Identify which cell holds the provided text, then report its (x, y) central coordinate. 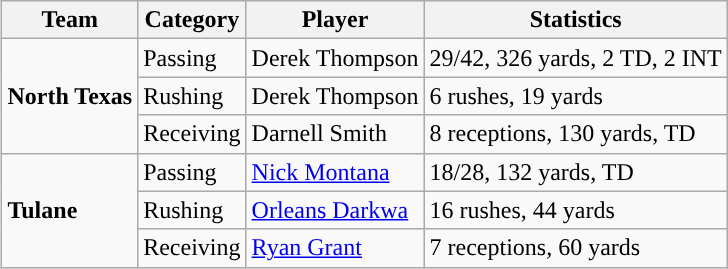
North Texas (70, 96)
Nick Montana (335, 172)
Ryan Grant (335, 248)
16 rushes, 44 yards (576, 210)
Statistics (576, 20)
29/42, 326 yards, 2 TD, 2 INT (576, 58)
Player (335, 20)
Category (192, 20)
6 rushes, 19 yards (576, 96)
8 receptions, 130 yards, TD (576, 134)
Team (70, 20)
Tulane (70, 210)
18/28, 132 yards, TD (576, 172)
Darnell Smith (335, 134)
Orleans Darkwa (335, 210)
7 receptions, 60 yards (576, 248)
